Locate the cell with the specified text and output its (X, Y) center coordinate. 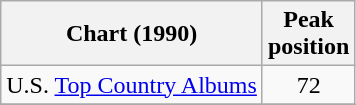
Chart (1990) (132, 34)
Peakposition (308, 34)
U.S. Top Country Albums (132, 85)
72 (308, 85)
